Pinpoint the cell where the given text exists, returning its (X, Y) midpoint coordinate. 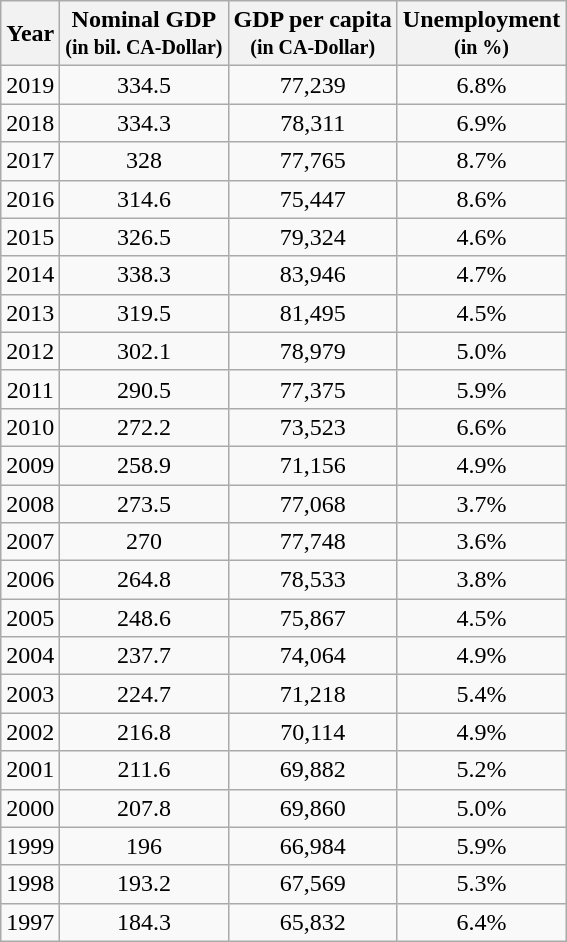
69,860 (312, 808)
328 (144, 161)
207.8 (144, 808)
3.7% (481, 503)
2000 (30, 808)
2011 (30, 389)
302.1 (144, 351)
65,832 (312, 922)
69,882 (312, 770)
184.3 (144, 922)
8.6% (481, 199)
326.5 (144, 237)
258.9 (144, 465)
248.6 (144, 618)
2019 (30, 85)
5.3% (481, 884)
6.8% (481, 85)
8.7% (481, 161)
5.2% (481, 770)
216.8 (144, 732)
1997 (30, 922)
290.5 (144, 389)
2003 (30, 694)
338.3 (144, 275)
66,984 (312, 846)
77,375 (312, 389)
6.4% (481, 922)
71,156 (312, 465)
273.5 (144, 503)
314.6 (144, 199)
73,523 (312, 427)
334.3 (144, 123)
2015 (30, 237)
1999 (30, 846)
78,311 (312, 123)
6.9% (481, 123)
2002 (30, 732)
2010 (30, 427)
70,114 (312, 732)
75,447 (312, 199)
264.8 (144, 580)
2018 (30, 123)
1998 (30, 884)
4.7% (481, 275)
71,218 (312, 694)
75,867 (312, 618)
2009 (30, 465)
2001 (30, 770)
196 (144, 846)
6.6% (481, 427)
272.2 (144, 427)
2007 (30, 542)
3.8% (481, 580)
237.7 (144, 656)
74,064 (312, 656)
Unemployment(in %) (481, 34)
2004 (30, 656)
319.5 (144, 313)
193.2 (144, 884)
2017 (30, 161)
78,533 (312, 580)
224.7 (144, 694)
2013 (30, 313)
77,765 (312, 161)
79,324 (312, 237)
2014 (30, 275)
4.6% (481, 237)
83,946 (312, 275)
78,979 (312, 351)
2006 (30, 580)
77,748 (312, 542)
2016 (30, 199)
Year (30, 34)
77,068 (312, 503)
5.4% (481, 694)
3.6% (481, 542)
2012 (30, 351)
77,239 (312, 85)
334.5 (144, 85)
270 (144, 542)
67,569 (312, 884)
GDP per capita(in CA-Dollar) (312, 34)
2005 (30, 618)
81,495 (312, 313)
211.6 (144, 770)
Nominal GDP(in bil. CA-Dollar) (144, 34)
2008 (30, 503)
